Find where the given text appears and provide that cell's center as [x, y] coordinate. 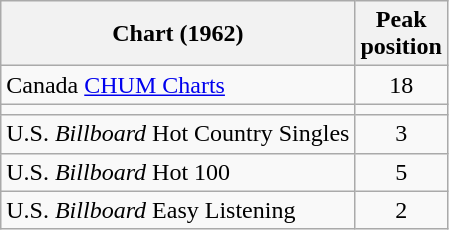
Chart (1962) [178, 34]
U.S. Billboard Easy Listening [178, 210]
Peakposition [401, 34]
U.S. Billboard Hot 100 [178, 172]
5 [401, 172]
3 [401, 134]
Canada CHUM Charts [178, 85]
U.S. Billboard Hot Country Singles [178, 134]
18 [401, 85]
2 [401, 210]
